Detect which cell encompasses the target text, then output its [x, y] center coordinate. 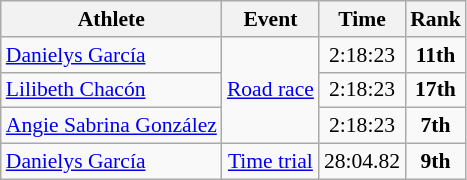
Time trial [270, 162]
Lilibeth Chacón [112, 90]
Event [270, 19]
Athlete [112, 19]
Angie Sabrina González [112, 126]
28:04.82 [362, 162]
17th [436, 90]
Time [362, 19]
11th [436, 55]
Road race [270, 90]
Rank [436, 19]
7th [436, 126]
9th [436, 162]
